Detect which cell encompasses the target text, then output its (x, y) center coordinate. 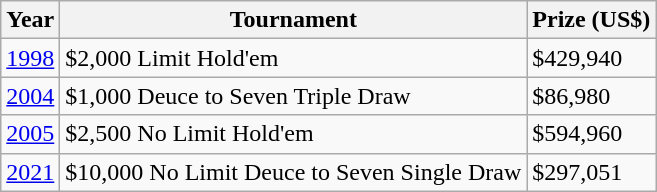
2021 (30, 172)
$10,000 No Limit Deuce to Seven Single Draw (294, 172)
2005 (30, 134)
Year (30, 20)
Prize (US$) (592, 20)
$2,500 No Limit Hold'em (294, 134)
2004 (30, 96)
$297,051 (592, 172)
$1,000 Deuce to Seven Triple Draw (294, 96)
$429,940 (592, 58)
$2,000 Limit Hold'em (294, 58)
Tournament (294, 20)
$594,960 (592, 134)
$86,980 (592, 96)
1998 (30, 58)
